Detect which cell encompasses the target text, then output its [X, Y] center coordinate. 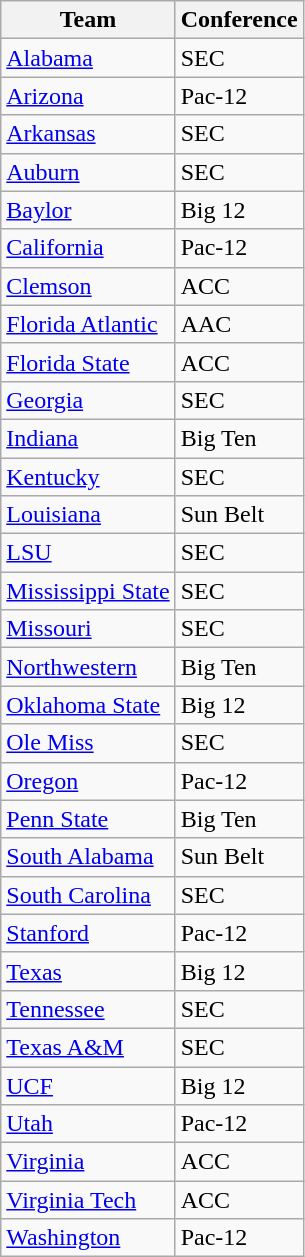
Indiana [88, 438]
Conference [239, 20]
Arkansas [88, 134]
AAC [239, 324]
Penn State [88, 819]
Oklahoma State [88, 705]
UCF [88, 1085]
South Alabama [88, 857]
Mississippi State [88, 591]
Virginia [88, 1162]
Georgia [88, 400]
Louisiana [88, 515]
Clemson [88, 286]
Baylor [88, 210]
Texas [88, 971]
Team [88, 20]
South Carolina [88, 895]
California [88, 248]
Tennessee [88, 1009]
Ole Miss [88, 743]
Utah [88, 1124]
Missouri [88, 629]
Arizona [88, 96]
Texas A&M [88, 1047]
Kentucky [88, 477]
Washington [88, 1238]
Northwestern [88, 667]
Stanford [88, 933]
Florida Atlantic [88, 324]
Alabama [88, 58]
Florida State [88, 362]
Auburn [88, 172]
LSU [88, 553]
Virginia Tech [88, 1200]
Oregon [88, 781]
